Output the [X, Y] coordinate of the center of the cell containing the given text.  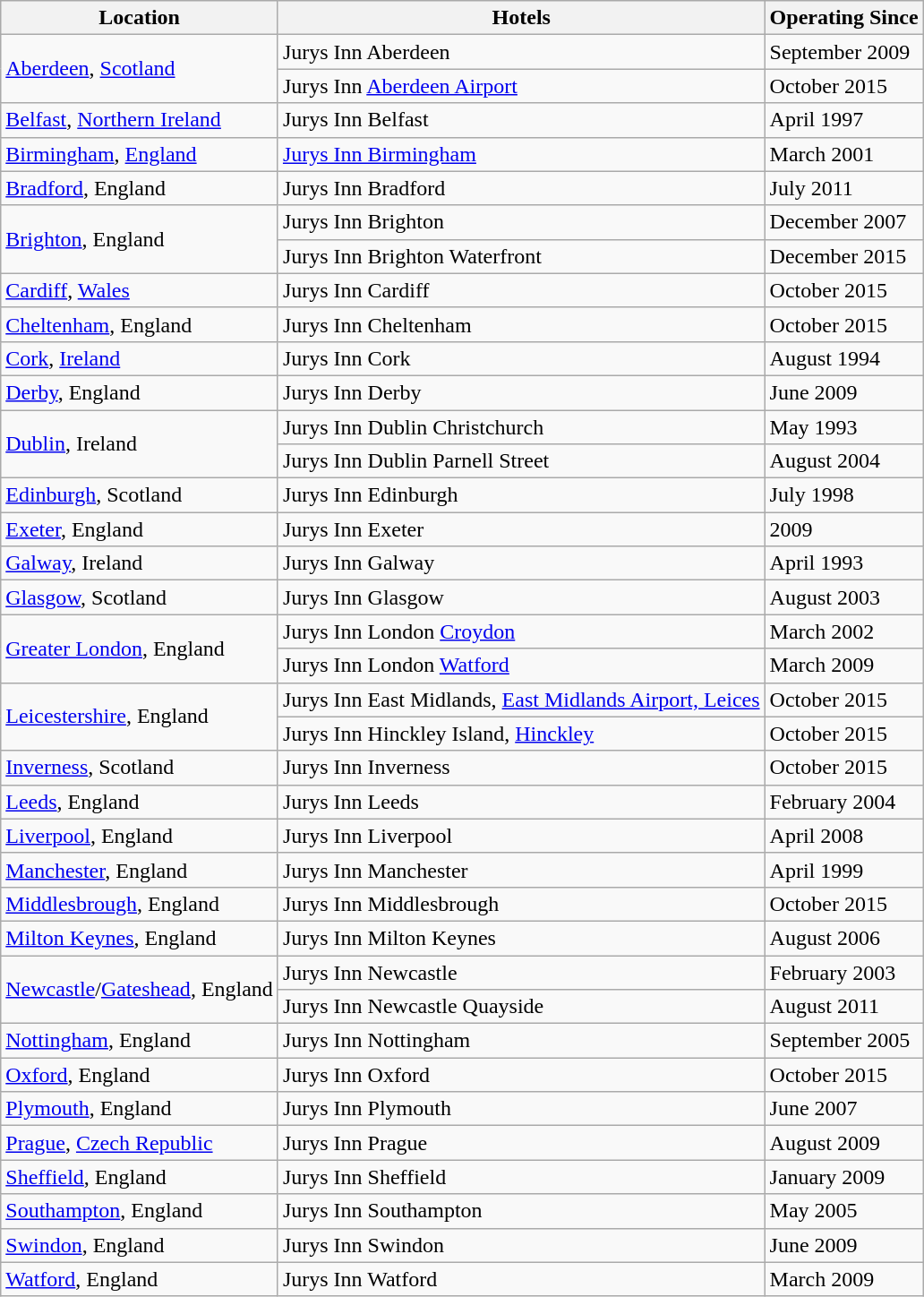
Jurys Inn Bradford [521, 188]
Jurys Inn Cardiff [521, 290]
Belfast, Northern Ireland [140, 120]
Milton Keynes, England [140, 938]
Oxford, England [140, 1075]
Derby, England [140, 392]
Jurys Inn London Watford [521, 666]
Jurys Inn Glasgow [521, 597]
February 2003 [843, 972]
Prague, Czech Republic [140, 1143]
March 2002 [843, 631]
Cardiff, Wales [140, 290]
August 2003 [843, 597]
April 1999 [843, 870]
Jurys Inn East Midlands, East Midlands Airport, Leices [521, 700]
Hotels [521, 18]
Jurys Inn Galway [521, 563]
Jurys Inn Leeds [521, 802]
Greater London, England [140, 648]
2009 [843, 529]
Operating Since [843, 18]
Jurys Inn Cork [521, 358]
Jurys Inn Exeter [521, 529]
May 1993 [843, 427]
Jurys Inn Swindon [521, 1245]
Sheffield, England [140, 1177]
Jurys Inn Brighton [521, 222]
Southampton, England [140, 1211]
Jurys Inn Manchester [521, 870]
Jurys Inn London Croydon [521, 631]
Bradford, England [140, 188]
Jurys Inn Edinburgh [521, 495]
Jurys Inn Birmingham [521, 154]
Manchester, England [140, 870]
Liverpool, England [140, 836]
Watford, England [140, 1279]
Newcastle/Gateshead, England [140, 989]
January 2009 [843, 1177]
Jurys Inn Liverpool [521, 836]
Leicestershire, England [140, 717]
Birmingham, England [140, 154]
Jurys Inn Newcastle [521, 972]
Jurys Inn Hinckley Island, Hinckley [521, 734]
Swindon, England [140, 1245]
June 2007 [843, 1109]
Plymouth, England [140, 1109]
Jurys Inn Dublin Parnell Street [521, 461]
Jurys Inn Brighton Waterfront [521, 256]
Jurys Inn Southampton [521, 1211]
August 2004 [843, 461]
Jurys Inn Belfast [521, 120]
Jurys Inn Newcastle Quayside [521, 1007]
Cheltenham, England [140, 324]
July 1998 [843, 495]
February 2004 [843, 802]
Jurys Inn Inverness [521, 768]
Jurys Inn Prague [521, 1143]
Middlesbrough, England [140, 904]
Jurys Inn Aberdeen Airport [521, 86]
Jurys Inn Middlesbrough [521, 904]
Jurys Inn Oxford [521, 1075]
Leeds, England [140, 802]
April 2008 [843, 836]
Aberdeen, Scotland [140, 69]
September 2005 [843, 1041]
Exeter, England [140, 529]
Location [140, 18]
May 2005 [843, 1211]
Dublin, Ireland [140, 444]
Jurys Inn Cheltenham [521, 324]
Glasgow, Scotland [140, 597]
Jurys Inn Plymouth [521, 1109]
September 2009 [843, 52]
December 2007 [843, 222]
April 1993 [843, 563]
Jurys Inn Sheffield [521, 1177]
Inverness, Scotland [140, 768]
August 2009 [843, 1143]
April 1997 [843, 120]
Jurys Inn Milton Keynes [521, 938]
August 2011 [843, 1007]
Cork, Ireland [140, 358]
Galway, Ireland [140, 563]
July 2011 [843, 188]
March 2001 [843, 154]
August 1994 [843, 358]
Edinburgh, Scotland [140, 495]
Jurys Inn Aberdeen [521, 52]
Jurys Inn Derby [521, 392]
Jurys Inn Watford [521, 1279]
August 2006 [843, 938]
Jurys Inn Dublin Christchurch [521, 427]
Jurys Inn Nottingham [521, 1041]
Brighton, England [140, 239]
December 2015 [843, 256]
Nottingham, England [140, 1041]
